Find where the given text appears and provide that cell's center as [X, Y] coordinate. 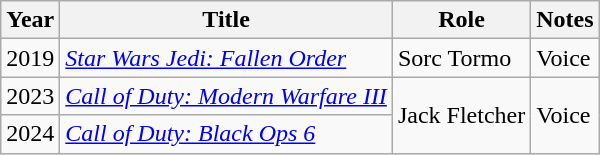
2024 [30, 134]
Sorc Tormo [461, 58]
2019 [30, 58]
Call of Duty: Black Ops 6 [226, 134]
Star Wars Jedi: Fallen Order [226, 58]
2023 [30, 96]
Role [461, 20]
Title [226, 20]
Year [30, 20]
Notes [565, 20]
Jack Fletcher [461, 115]
Call of Duty: Modern Warfare III [226, 96]
